Determine the (x, y) coordinate at the center of the cell enclosing the given text.  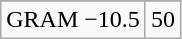
50 (162, 20)
GRAM −10.5 (74, 20)
